Output the [x, y] coordinate of the center of the cell containing the given text.  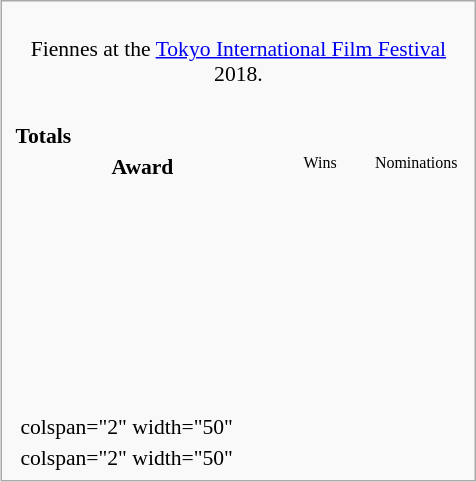
Totals Award Wins Nominations [239, 250]
Totals [238, 135]
Award [142, 167]
Fiennes at the Tokyo International Film Festival 2018. [239, 49]
Nominations [416, 167]
Wins [320, 167]
